Scan for the cell matching the given text and deliver its [X, Y] coordinate at center. 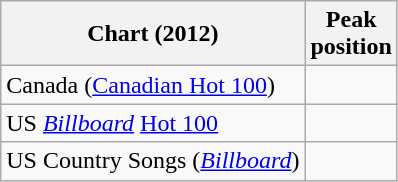
Canada (Canadian Hot 100) [153, 85]
Chart (2012) [153, 34]
US Country Songs (Billboard) [153, 161]
US Billboard Hot 100 [153, 123]
Peakposition [351, 34]
